For the text-containing cell, return its midpoint in [X, Y] coordinate format. 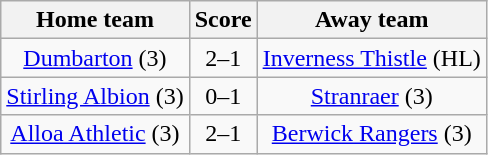
Away team [372, 20]
Alloa Athletic (3) [95, 134]
Home team [95, 20]
0–1 [223, 96]
Berwick Rangers (3) [372, 134]
Dumbarton (3) [95, 58]
Inverness Thistle (HL) [372, 58]
Stirling Albion (3) [95, 96]
Stranraer (3) [372, 96]
Score [223, 20]
